Locate the cell with the specified text and output its [X, Y] center coordinate. 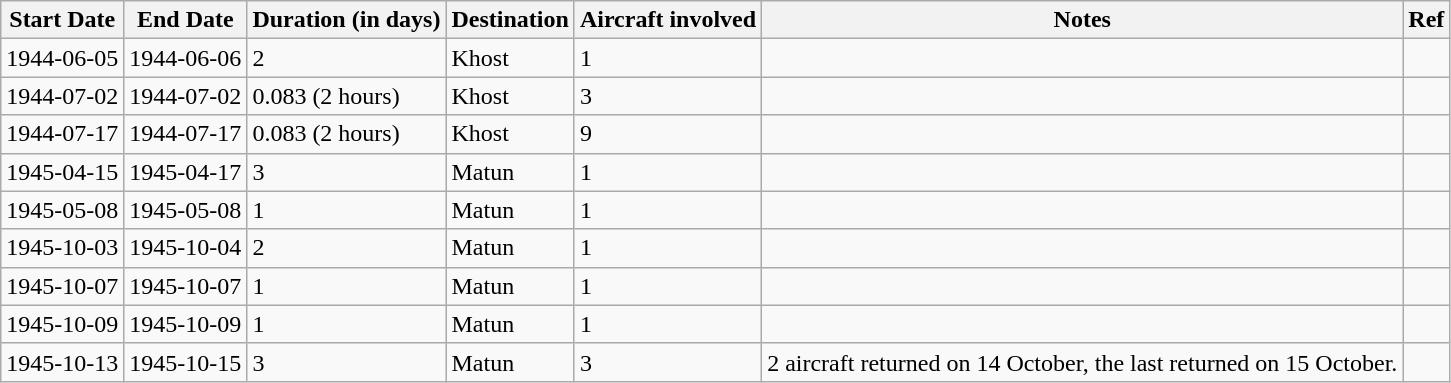
Duration (in days) [346, 20]
1944-06-05 [62, 58]
Destination [510, 20]
1945-10-13 [62, 362]
1945-04-15 [62, 172]
1945-04-17 [186, 172]
Start Date [62, 20]
2 aircraft returned on 14 October, the last returned on 15 October. [1082, 362]
1945-10-04 [186, 248]
Notes [1082, 20]
9 [668, 134]
End Date [186, 20]
1945-10-15 [186, 362]
1945-10-03 [62, 248]
Aircraft involved [668, 20]
1944-06-06 [186, 58]
Ref [1426, 20]
